Capture the cell that displays the provided text and extract its [x, y] central coordinate. 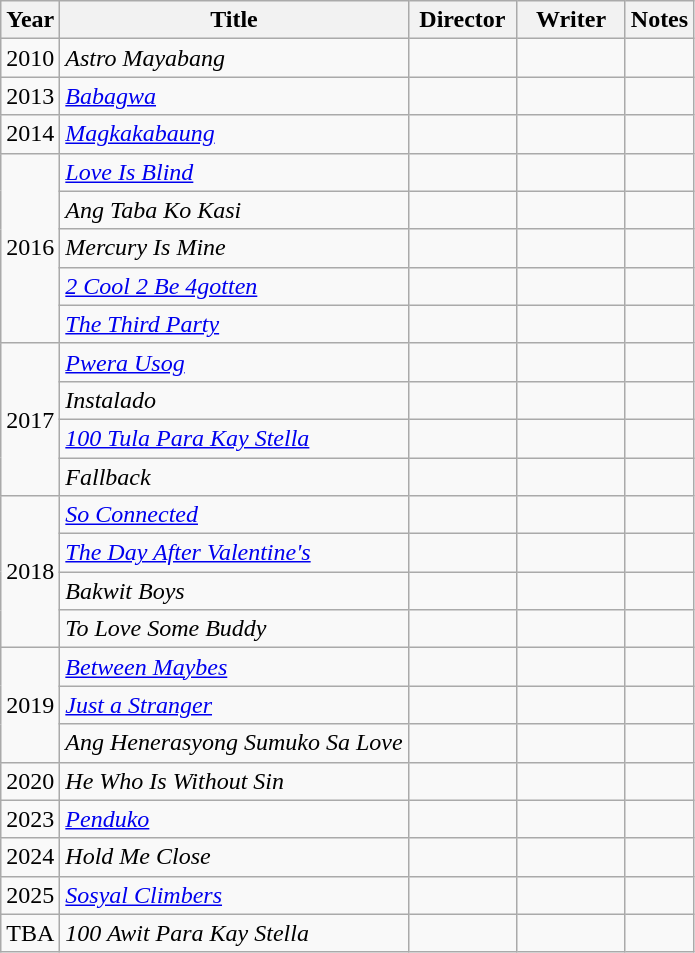
2025 [30, 895]
Title [234, 20]
Magkakabaung [234, 134]
Ang Henerasyong Sumuko Sa Love [234, 743]
2018 [30, 572]
Year [30, 20]
Sosyal Climbers [234, 895]
Just a Stranger [234, 705]
The Day After Valentine's [234, 553]
To Love Some Buddy [234, 629]
Writer [572, 20]
2020 [30, 781]
Between Maybes [234, 667]
2 Cool 2 Be 4gotten [234, 286]
Instalado [234, 400]
Pwera Usog [234, 362]
The Third Party [234, 324]
Astro Mayabang [234, 58]
2014 [30, 134]
Fallback [234, 477]
Bakwit Boys [234, 591]
He Who Is Without Sin [234, 781]
Ang Taba Ko Kasi [234, 210]
TBA [30, 933]
2016 [30, 248]
Notes [659, 20]
2010 [30, 58]
Penduko [234, 819]
2023 [30, 819]
Hold Me Close [234, 857]
Babagwa [234, 96]
Director [462, 20]
2017 [30, 419]
2013 [30, 96]
Love Is Blind [234, 172]
Mercury Is Mine [234, 248]
100 Tula Para Kay Stella [234, 438]
100 Awit Para Kay Stella [234, 933]
So Connected [234, 515]
2024 [30, 857]
2019 [30, 705]
